From the cell containing the given text, extract its center point as [x, y] coordinate. 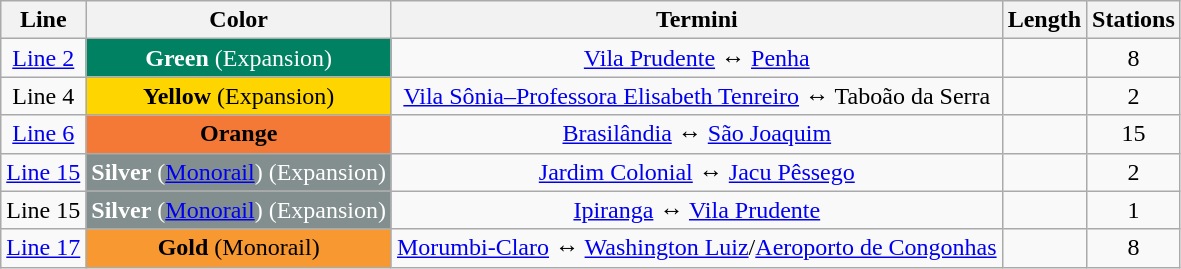
Line 17 [44, 248]
Ipiranga ↔ Vila Prudente [696, 210]
Orange [239, 134]
Green (Expansion) [239, 58]
Line [44, 20]
Morumbi-Claro ↔ Washington Luiz/Aeroporto de Congonhas [696, 248]
Yellow (Expansion) [239, 96]
Termini [696, 20]
Line 6 [44, 134]
Brasilândia ↔ São Joaquim [696, 134]
15 [1134, 134]
Vila Sônia–Professora Elisabeth Tenreiro ↔ Taboão da Serra [696, 96]
Line 2 [44, 58]
Length [1044, 20]
Gold (Monorail) [239, 248]
Line 4 [44, 96]
Vila Prudente ↔ Penha [696, 58]
Color [239, 20]
1 [1134, 210]
Jardim Colonial ↔ Jacu Pêssego [696, 172]
Stations [1134, 20]
